Detect which cell encompasses the target text, then output its [x, y] center coordinate. 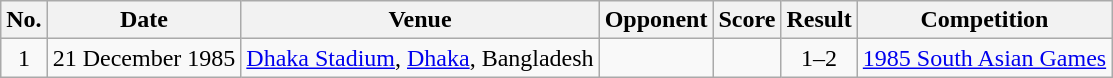
Date [144, 20]
21 December 1985 [144, 58]
Venue [420, 20]
Competition [984, 20]
1–2 [819, 58]
Opponent [656, 20]
Score [747, 20]
No. [24, 20]
Result [819, 20]
1 [24, 58]
1985 South Asian Games [984, 58]
Dhaka Stadium, Dhaka, Bangladesh [420, 58]
